Identify which cell holds the provided text, then report its (x, y) central coordinate. 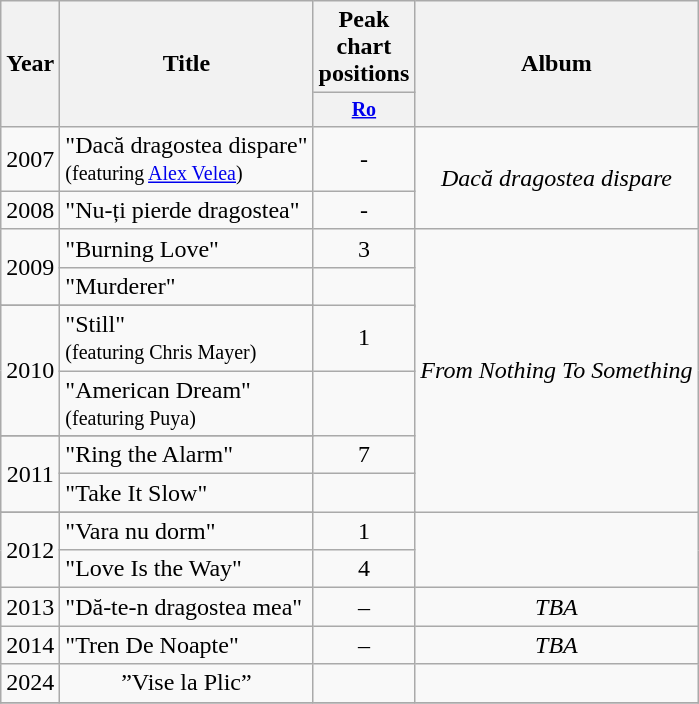
3 (364, 248)
2011 (30, 474)
2013 (30, 607)
2007 (30, 158)
Year (30, 64)
4 (364, 569)
"Love Is the Way" (186, 569)
Ro (364, 110)
"Ring the Alarm" (186, 455)
From Nothing To Something (556, 370)
Title (186, 64)
2009 (30, 267)
7 (364, 455)
"Dă-te-n dragostea mea" (186, 607)
2024 (30, 683)
2008 (30, 210)
2014 (30, 645)
2012 (30, 550)
Dacă dragostea dispare (556, 178)
"Burning Love" (186, 248)
"Take It Slow" (186, 493)
"Still"(featuring Chris Mayer) (186, 338)
Peak chart positions (364, 47)
Album (556, 64)
"Vara nu dorm" (186, 531)
"Dacă dragostea dispare"(featuring Alex Velea) (186, 158)
"Murderer" (186, 286)
"Tren De Noapte" (186, 645)
”Vise la Plic” (186, 683)
"Nu-ți pierde dragostea" (186, 210)
2010 (30, 371)
"American Dream"(featuring Puya) (186, 404)
